Provide the (x, y) coordinate of the cell's center where the given text is located.  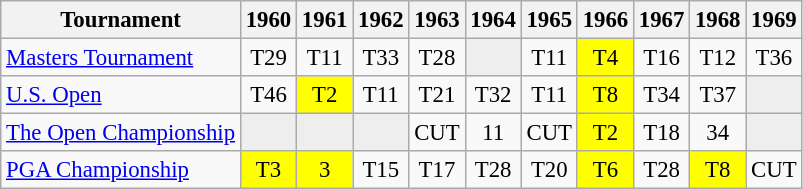
T15 (381, 170)
T32 (493, 95)
1968 (718, 20)
1961 (325, 20)
Masters Tournament (121, 58)
1966 (605, 20)
1965 (549, 20)
Tournament (121, 20)
1969 (774, 20)
T12 (718, 58)
11 (493, 133)
T4 (605, 58)
T16 (661, 58)
PGA Championship (121, 170)
T21 (437, 95)
T46 (268, 95)
1967 (661, 20)
T36 (774, 58)
T3 (268, 170)
1963 (437, 20)
1960 (268, 20)
T6 (605, 170)
T29 (268, 58)
34 (718, 133)
1964 (493, 20)
The Open Championship (121, 133)
T18 (661, 133)
1962 (381, 20)
3 (325, 170)
T34 (661, 95)
T33 (381, 58)
T17 (437, 170)
T37 (718, 95)
U.S. Open (121, 95)
T20 (549, 170)
